Determine the [X, Y] coordinate at the center of the cell enclosing the given text.  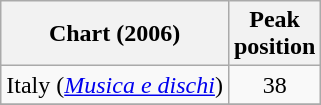
Italy (Musica e dischi) [115, 85]
Peakposition [274, 34]
Chart (2006) [115, 34]
38 [274, 85]
